Provide the [x, y] coordinate of the cell's center where the given text is located.  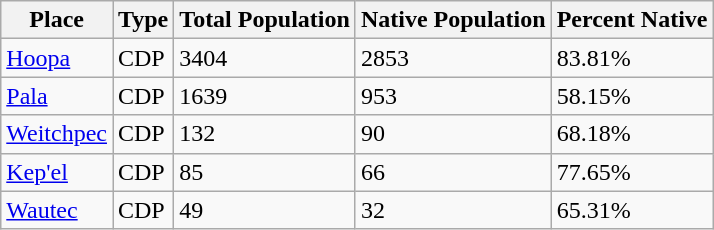
3404 [265, 58]
Weitchpec [57, 134]
Pala [57, 96]
90 [453, 134]
1639 [265, 96]
Hoopa [57, 58]
Native Population [453, 20]
65.31% [632, 210]
Place [57, 20]
Wautec [57, 210]
58.15% [632, 96]
Percent Native [632, 20]
32 [453, 210]
49 [265, 210]
77.65% [632, 172]
Kep'el [57, 172]
Total Population [265, 20]
2853 [453, 58]
953 [453, 96]
68.18% [632, 134]
Type [142, 20]
132 [265, 134]
85 [265, 172]
66 [453, 172]
83.81% [632, 58]
